Output the (x, y) coordinate of the center of the cell containing the given text.  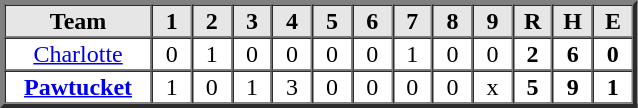
4 (292, 20)
7 (412, 20)
Pawtucket (78, 86)
H (573, 20)
8 (452, 20)
x (492, 86)
R (533, 20)
Charlotte (78, 54)
E (613, 20)
Team (78, 20)
